Locate the cell with the specified text and output its (X, Y) center coordinate. 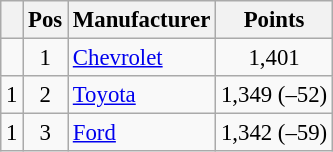
Ford (142, 133)
1,342 (–59) (274, 133)
1,401 (274, 58)
1,349 (–52) (274, 95)
2 (46, 95)
Chevrolet (142, 58)
Manufacturer (142, 20)
Toyota (142, 95)
3 (46, 133)
Pos (46, 20)
Points (274, 20)
